Search for the cell housing the specified text and yield its (x, y) center coordinate. 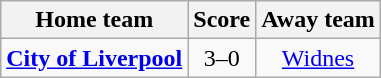
City of Liverpool (94, 58)
Home team (94, 20)
3–0 (222, 58)
Score (222, 20)
Away team (318, 20)
Widnes (318, 58)
